Find where the given text appears and provide that cell's center as (X, Y) coordinate. 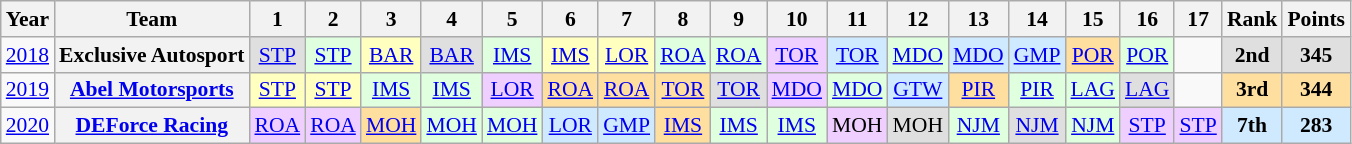
Rank (1252, 19)
14 (1038, 19)
283 (1316, 126)
4 (452, 19)
Exclusive Autosport (152, 55)
7 (626, 19)
17 (1198, 19)
6 (570, 19)
8 (683, 19)
12 (918, 19)
Team (152, 19)
7th (1252, 126)
Year (28, 19)
3 (392, 19)
2019 (28, 90)
344 (1316, 90)
Points (1316, 19)
1 (277, 19)
DEForce Racing (152, 126)
11 (858, 19)
2018 (28, 55)
2nd (1252, 55)
2 (333, 19)
Abel Motorsports (152, 90)
10 (796, 19)
5 (512, 19)
16 (1147, 19)
15 (1092, 19)
9 (739, 19)
13 (978, 19)
GTW (918, 90)
2020 (28, 126)
3rd (1252, 90)
345 (1316, 55)
